Find where the given text appears and provide that cell's center as (x, y) coordinate. 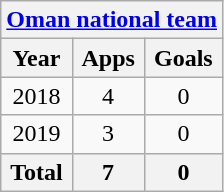
2019 (36, 134)
7 (108, 172)
Year (36, 58)
Total (36, 172)
2018 (36, 96)
Apps (108, 58)
4 (108, 96)
Goals (183, 58)
Oman national team (112, 20)
3 (108, 134)
